Locate the cell with the specified text and output its [X, Y] center coordinate. 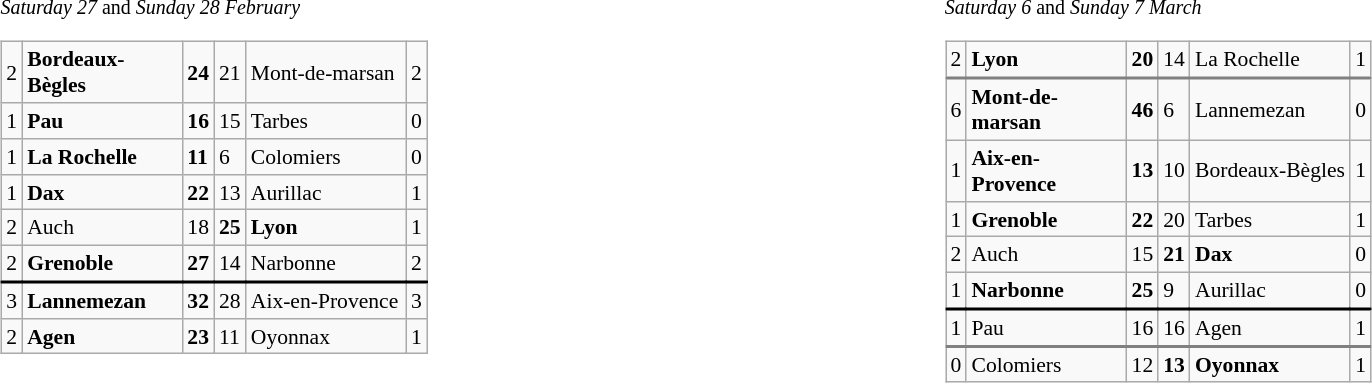
28 [230, 300]
46 [1143, 109]
12 [1143, 364]
27 [198, 263]
9 [1174, 290]
23 [198, 336]
32 [198, 300]
24 [198, 72]
10 [1174, 170]
18 [198, 228]
